Pinpoint the cell where the given text exists, returning its (X, Y) midpoint coordinate. 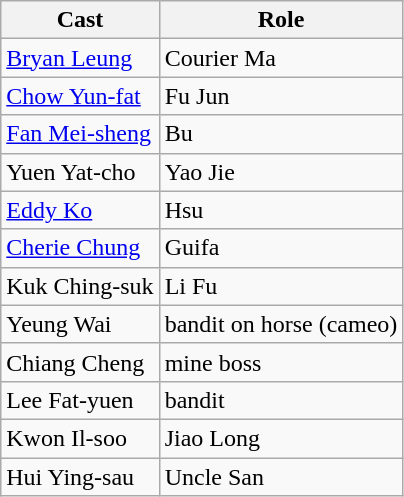
Hsu (281, 210)
Chow Yun-fat (80, 96)
Lee Fat-yuen (80, 400)
Uncle San (281, 477)
Yao Jie (281, 172)
Role (281, 20)
Yuen Yat-cho (80, 172)
Courier Ma (281, 58)
Bryan Leung (80, 58)
Hui Ying-sau (80, 477)
bandit (281, 400)
Cast (80, 20)
Eddy Ko (80, 210)
Guifa (281, 248)
Chiang Cheng (80, 362)
Kuk Ching-suk (80, 286)
Fu Jun (281, 96)
Cherie Chung (80, 248)
Yeung Wai (80, 324)
Li Fu (281, 286)
bandit on horse (cameo) (281, 324)
mine boss (281, 362)
Kwon Il-soo (80, 438)
Bu (281, 134)
Jiao Long (281, 438)
Fan Mei-sheng (80, 134)
